Capture the cell that displays the provided text and extract its [X, Y] central coordinate. 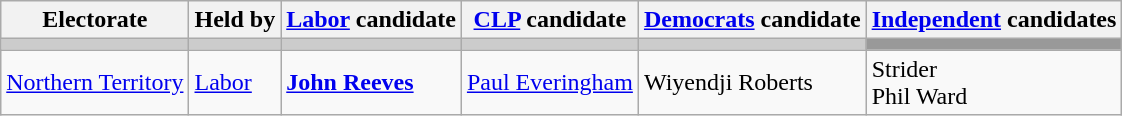
Electorate [95, 20]
Democrats candidate [752, 20]
Held by [235, 20]
Labor candidate [372, 20]
John Reeves [372, 82]
Wiyendji Roberts [752, 82]
StriderPhil Ward [994, 82]
Labor [235, 82]
Paul Everingham [550, 82]
Independent candidates [994, 20]
CLP candidate [550, 20]
Northern Territory [95, 82]
